Pinpoint the cell where the given text exists, returning its (X, Y) midpoint coordinate. 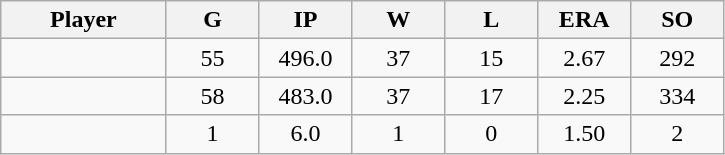
58 (212, 96)
2.25 (584, 96)
496.0 (306, 58)
15 (492, 58)
483.0 (306, 96)
0 (492, 134)
17 (492, 96)
2 (678, 134)
Player (84, 20)
L (492, 20)
SO (678, 20)
1.50 (584, 134)
55 (212, 58)
334 (678, 96)
ERA (584, 20)
W (398, 20)
292 (678, 58)
6.0 (306, 134)
G (212, 20)
2.67 (584, 58)
IP (306, 20)
